Extract the [X, Y] coordinate from the center of the cell holding the provided text.  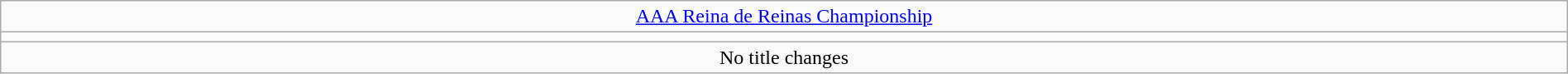
AAA Reina de Reinas Championship [784, 17]
No title changes [784, 57]
